Identify which cell holds the provided text, then report its [X, Y] central coordinate. 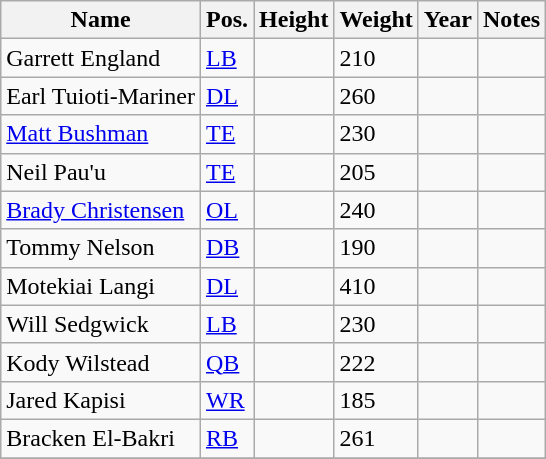
Kody Wilstead [101, 362]
Bracken El-Bakri [101, 438]
Jared Kapisi [101, 400]
Brady Christensen [101, 210]
190 [376, 248]
261 [376, 438]
240 [376, 210]
185 [376, 400]
WR [226, 400]
Neil Pau'u [101, 172]
410 [376, 286]
Pos. [226, 20]
Will Sedgwick [101, 324]
Year [448, 20]
DB [226, 248]
Earl Tuioti-Mariner [101, 96]
205 [376, 172]
Tommy Nelson [101, 248]
RB [226, 438]
210 [376, 58]
Motekiai Langi [101, 286]
Height [294, 20]
QB [226, 362]
222 [376, 362]
Matt Bushman [101, 134]
Name [101, 20]
Weight [376, 20]
OL [226, 210]
260 [376, 96]
Garrett England [101, 58]
Notes [511, 20]
